Determine the [X, Y] coordinate at the center of the cell enclosing the given text.  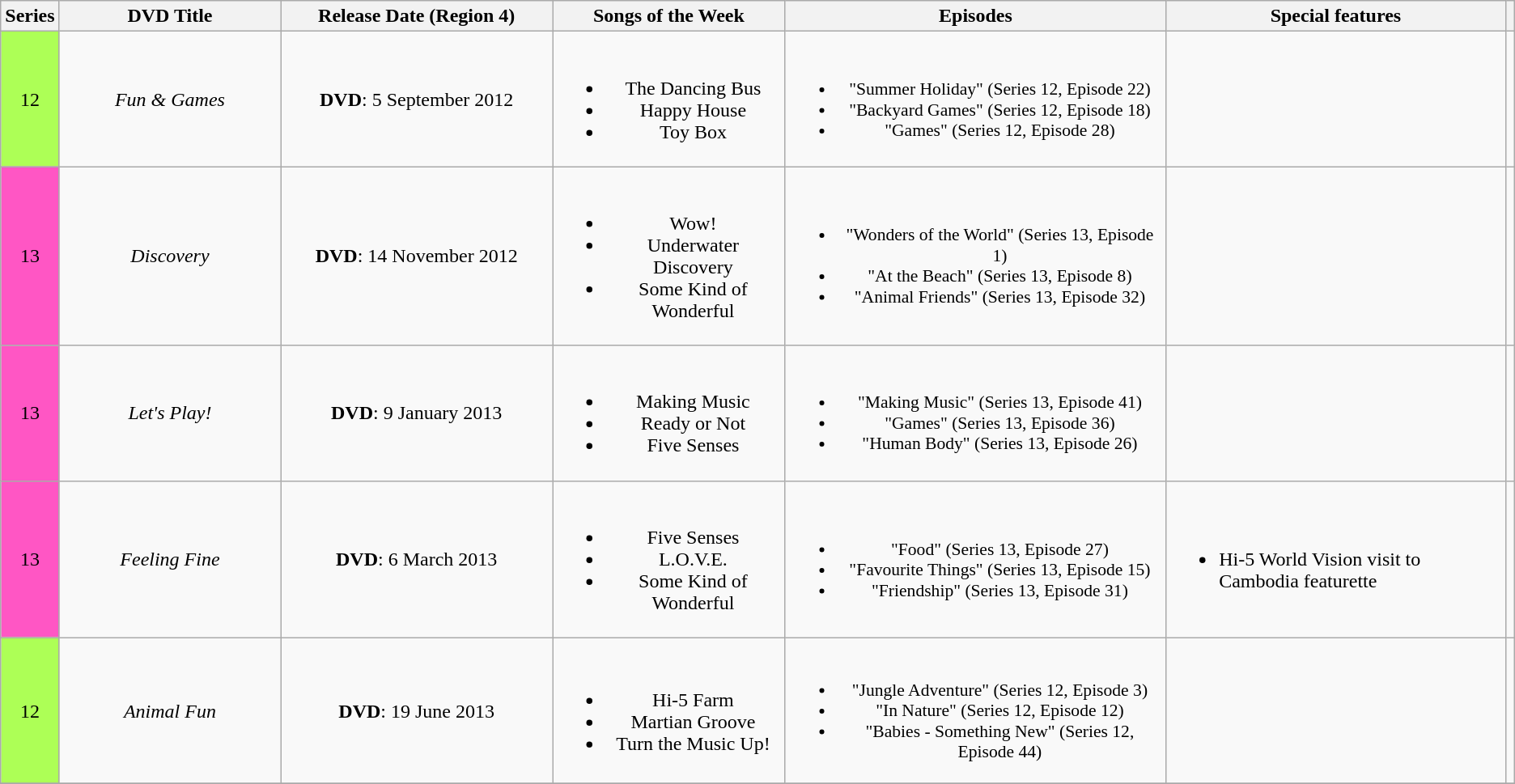
DVD Title [170, 16]
Songs of the Week [669, 16]
"Summer Holiday" (Series 12, Episode 22)"Backyard Games" (Series 12, Episode 18)"Games" (Series 12, Episode 28) [975, 99]
Let's Play! [170, 413]
Wow!Underwater DiscoverySome Kind of Wonderful [669, 256]
Series [30, 16]
"Wonders of the World" (Series 13, Episode 1)"At the Beach" (Series 13, Episode 8)"Animal Friends" (Series 13, Episode 32) [975, 256]
Making MusicReady or NotFive Senses [669, 413]
"Jungle Adventure" (Series 12, Episode 3)"In Nature" (Series 12, Episode 12)"Babies - Something New" (Series 12, Episode 44) [975, 710]
Feeling Fine [170, 559]
DVD: 5 September 2012 [417, 99]
DVD: 19 June 2013 [417, 710]
Episodes [975, 16]
Five SensesL.O.V.E.Some Kind of Wonderful [669, 559]
The Dancing BusHappy HouseToy Box [669, 99]
Release Date (Region 4) [417, 16]
Hi-5 FarmMartian GrooveTurn the Music Up! [669, 710]
DVD: 6 March 2013 [417, 559]
Hi-5 World Vision visit to Cambodia featurette [1336, 559]
Special features [1336, 16]
DVD: 9 January 2013 [417, 413]
DVD: 14 November 2012 [417, 256]
Animal Fun [170, 710]
Discovery [170, 256]
Fun & Games [170, 99]
"Making Music" (Series 13, Episode 41)"Games" (Series 13, Episode 36)"Human Body" (Series 13, Episode 26) [975, 413]
"Food" (Series 13, Episode 27)"Favourite Things" (Series 13, Episode 15)"Friendship" (Series 13, Episode 31) [975, 559]
